Identify which cell holds the provided text, then report its [x, y] central coordinate. 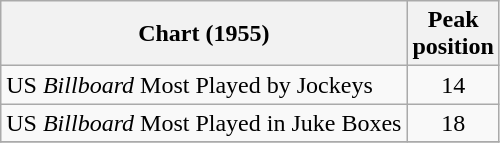
US Billboard Most Played in Juke Boxes [204, 123]
US Billboard Most Played by Jockeys [204, 85]
18 [453, 123]
Peakposition [453, 34]
Chart (1955) [204, 34]
14 [453, 85]
